From the cell containing the given text, extract its center point as (x, y) coordinate. 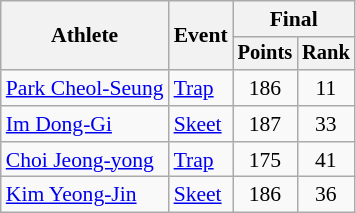
175 (265, 160)
Choi Jeong-yong (85, 160)
Final (294, 19)
Event (201, 36)
187 (265, 124)
36 (326, 195)
11 (326, 88)
Park Cheol-Seung (85, 88)
Im Dong-Gi (85, 124)
41 (326, 160)
Rank (326, 54)
Athlete (85, 36)
Points (265, 54)
33 (326, 124)
Kim Yeong-Jin (85, 195)
